Capture the cell that displays the provided text and extract its [x, y] central coordinate. 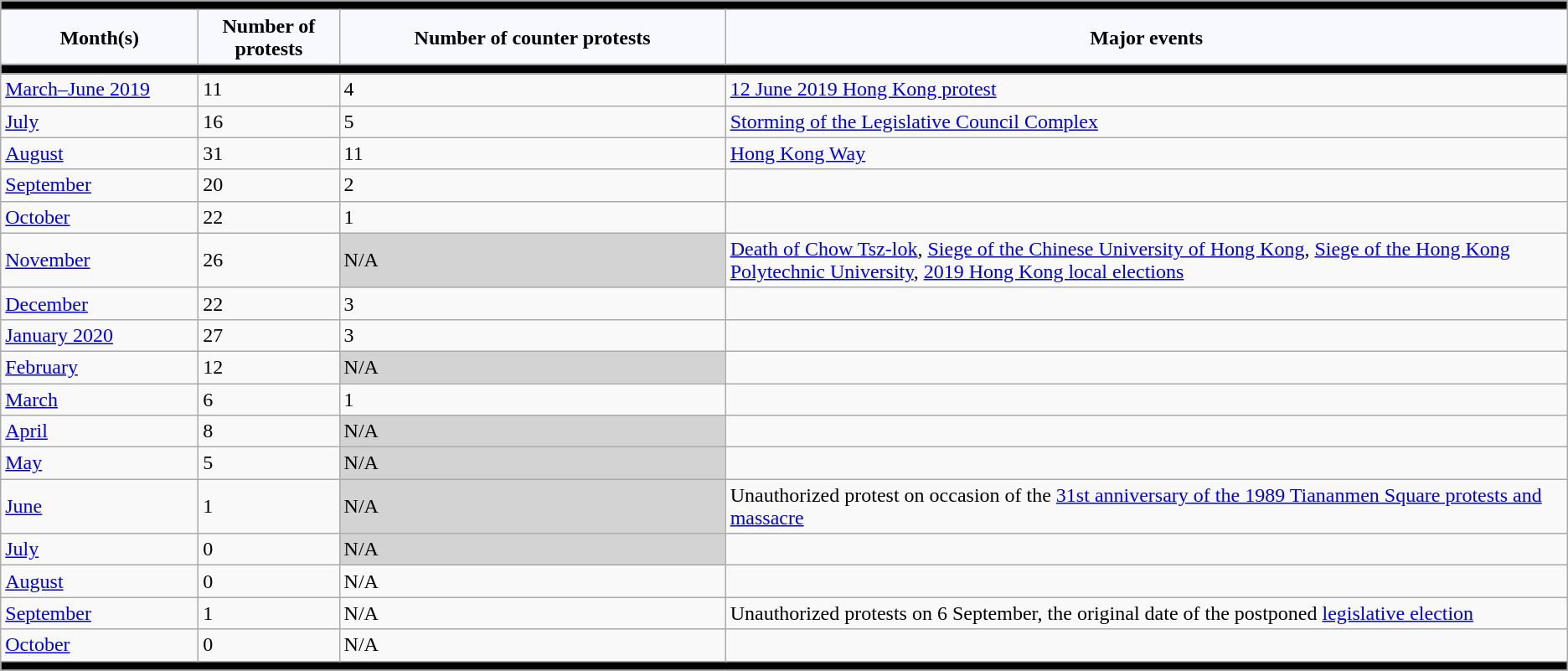
8 [269, 431]
6 [269, 400]
16 [269, 121]
27 [269, 335]
Storming of the Legislative Council Complex [1146, 121]
May [100, 463]
January 2020 [100, 335]
November [100, 260]
Death of Chow Tsz-lok, Siege of the Chinese University of Hong Kong, Siege of the Hong Kong Polytechnic University, 2019 Hong Kong local elections [1146, 260]
April [100, 431]
Major events [1146, 37]
12 [269, 367]
Hong Kong Way [1146, 153]
Unauthorized protests on 6 September, the original date of the postponed legislative election [1146, 613]
December [100, 303]
March [100, 400]
2 [533, 185]
Number of protests [269, 37]
Month(s) [100, 37]
31 [269, 153]
June [100, 506]
Number of counter protests [533, 37]
Unauthorized protest on occasion of the 31st anniversary of the 1989 Tiananmen Square protests and massacre [1146, 506]
February [100, 367]
4 [533, 90]
March–June 2019 [100, 90]
20 [269, 185]
26 [269, 260]
12 June 2019 Hong Kong protest [1146, 90]
